Locate the cell with the specified text and output its (x, y) center coordinate. 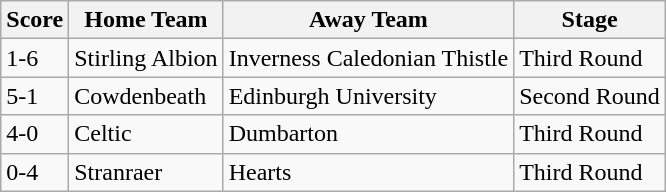
4-0 (35, 134)
Edinburgh University (368, 96)
Hearts (368, 172)
5-1 (35, 96)
Stage (590, 20)
Stranraer (146, 172)
Cowdenbeath (146, 96)
Score (35, 20)
Celtic (146, 134)
Second Round (590, 96)
Home Team (146, 20)
1-6 (35, 58)
Stirling Albion (146, 58)
Dumbarton (368, 134)
0-4 (35, 172)
Away Team (368, 20)
Inverness Caledonian Thistle (368, 58)
